Return the [X, Y] coordinate for the center point of the cell that contains the specified text.  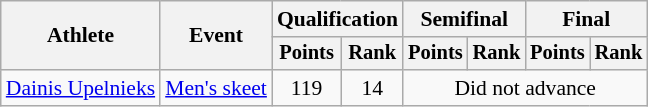
Final [586, 19]
Event [216, 36]
Athlete [80, 36]
Did not advance [525, 88]
14 [372, 88]
Men's skeet [216, 88]
Qualification [338, 19]
Semifinal [464, 19]
Dainis Upelnieks [80, 88]
119 [306, 88]
